Search for the cell housing the specified text and yield its (x, y) center coordinate. 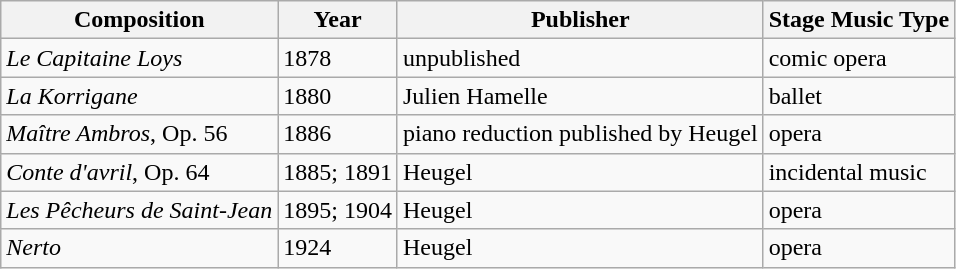
Composition (140, 20)
1895; 1904 (338, 210)
1878 (338, 58)
ballet (859, 96)
1885; 1891 (338, 172)
Conte d'avril, Op. 64 (140, 172)
unpublished (580, 58)
Le Capitaine Loys (140, 58)
1880 (338, 96)
Year (338, 20)
Stage Music Type (859, 20)
comic opera (859, 58)
Les Pêcheurs de Saint-Jean (140, 210)
1886 (338, 134)
incidental music (859, 172)
Julien Hamelle (580, 96)
Maître Ambros, Op. 56 (140, 134)
Publisher (580, 20)
1924 (338, 248)
La Korrigane (140, 96)
piano reduction published by Heugel (580, 134)
Nerto (140, 248)
